Identify which cell holds the provided text, then report its [x, y] central coordinate. 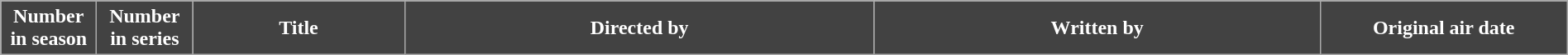
Written by [1097, 28]
Numberin series [145, 28]
Title [299, 28]
Original air date [1444, 28]
Directed by [639, 28]
Numberin season [49, 28]
